Detect which cell encompasses the target text, then output its [X, Y] center coordinate. 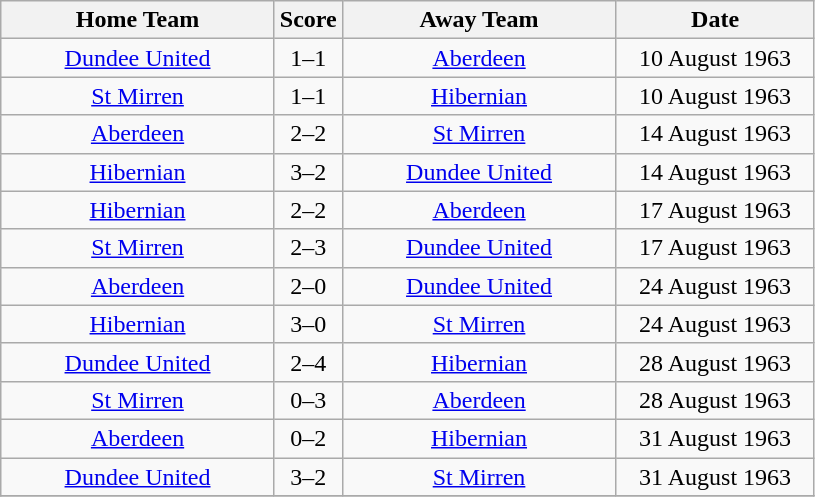
Away Team [479, 20]
2–4 [308, 362]
0–2 [308, 438]
Home Team [138, 20]
3–0 [308, 324]
Date [716, 20]
Score [308, 20]
2–0 [308, 286]
2–3 [308, 248]
0–3 [308, 400]
